From the cell containing the given text, extract its center point as (x, y) coordinate. 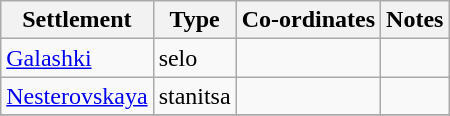
Galashki (77, 58)
Nesterovskaya (77, 96)
selo (194, 58)
stanitsa (194, 96)
Co-ordinates (308, 20)
Notes (415, 20)
Settlement (77, 20)
Type (194, 20)
